Provide the (x, y) coordinate of the cell's center where the given text is located.  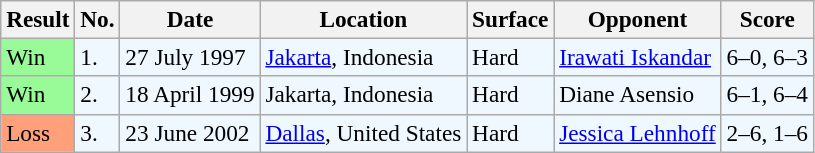
18 April 1999 (190, 95)
1. (98, 57)
Score (767, 19)
Jessica Lehnhoff (638, 133)
Date (190, 19)
6–1, 6–4 (767, 95)
Surface (510, 19)
27 July 1997 (190, 57)
Loss (38, 133)
2. (98, 95)
Result (38, 19)
Irawati Iskandar (638, 57)
Location (364, 19)
Diane Asensio (638, 95)
2–6, 1–6 (767, 133)
No. (98, 19)
Dallas, United States (364, 133)
3. (98, 133)
23 June 2002 (190, 133)
6–0, 6–3 (767, 57)
Opponent (638, 19)
